For the text-containing cell, return its midpoint in (x, y) coordinate format. 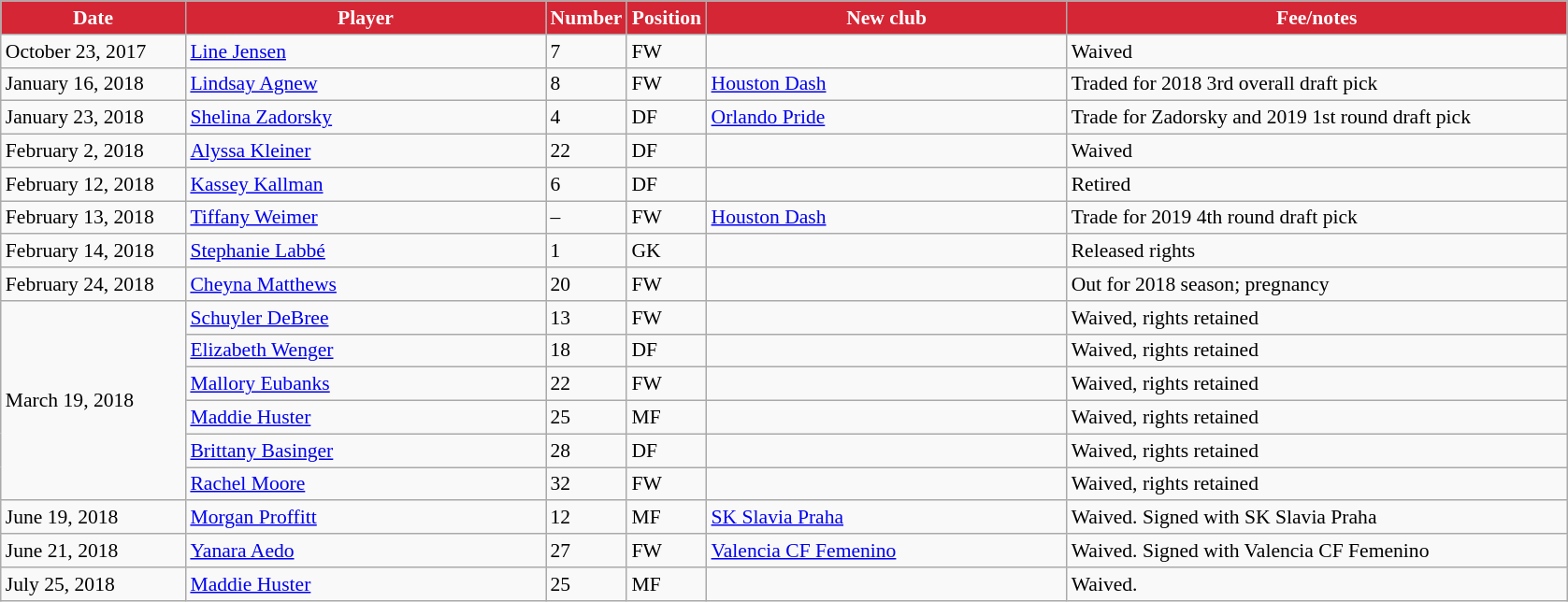
Kassey Kallman (365, 184)
Yanara Aedo (365, 551)
Number (587, 18)
27 (587, 551)
February 24, 2018 (94, 284)
Tiffany Weimer (365, 218)
March 19, 2018 (94, 401)
February 2, 2018 (94, 151)
Released rights (1316, 251)
Valencia CF Femenino (886, 551)
Line Jensen (365, 51)
GK (666, 251)
Fee/notes (1316, 18)
18 (587, 351)
Out for 2018 season; pregnancy (1316, 284)
February 12, 2018 (94, 184)
4 (587, 118)
Waived. Signed with SK Slavia Praha (1316, 518)
Mallory Eubanks (365, 384)
Traded for 2018 3rd overall draft pick (1316, 84)
Trade for 2019 4th round draft pick (1316, 218)
7 (587, 51)
Cheyna Matthews (365, 284)
6 (587, 184)
Trade for Zadorsky and 2019 1st round draft pick (1316, 118)
SK Slavia Praha (886, 518)
February 13, 2018 (94, 218)
32 (587, 484)
Waived. (1316, 584)
Alyssa Kleiner (365, 151)
Date (94, 18)
January 16, 2018 (94, 84)
Brittany Basinger (365, 451)
Player (365, 18)
12 (587, 518)
Orlando Pride (886, 118)
1 (587, 251)
Rachel Moore (365, 484)
New club (886, 18)
June 19, 2018 (94, 518)
June 21, 2018 (94, 551)
20 (587, 284)
Lindsay Agnew (365, 84)
February 14, 2018 (94, 251)
Elizabeth Wenger (365, 351)
Morgan Proffitt (365, 518)
July 25, 2018 (94, 584)
January 23, 2018 (94, 118)
Waived. Signed with Valencia CF Femenino (1316, 551)
13 (587, 318)
– (587, 218)
Shelina Zadorsky (365, 118)
Schuyler DeBree (365, 318)
Position (666, 18)
28 (587, 451)
Stephanie Labbé (365, 251)
Retired (1316, 184)
8 (587, 84)
October 23, 2017 (94, 51)
